Detect which cell encompasses the target text, then output its (x, y) center coordinate. 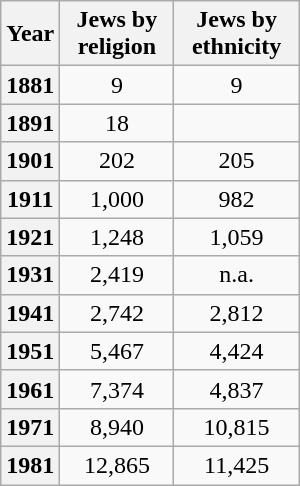
4,837 (236, 389)
1941 (30, 313)
1,000 (117, 199)
8,940 (117, 427)
n.a. (236, 275)
11,425 (236, 465)
1981 (30, 465)
7,374 (117, 389)
1921 (30, 237)
1961 (30, 389)
10,815 (236, 427)
Year (30, 34)
1931 (30, 275)
982 (236, 199)
12,865 (117, 465)
18 (117, 123)
2,742 (117, 313)
1891 (30, 123)
1,059 (236, 237)
1,248 (117, 237)
Jews by ethnicity (236, 34)
2,812 (236, 313)
202 (117, 161)
2,419 (117, 275)
205 (236, 161)
1911 (30, 199)
1971 (30, 427)
1881 (30, 85)
5,467 (117, 351)
4,424 (236, 351)
1951 (30, 351)
1901 (30, 161)
Jews by religion (117, 34)
